From the cell containing the given text, extract its center point as (X, Y) coordinate. 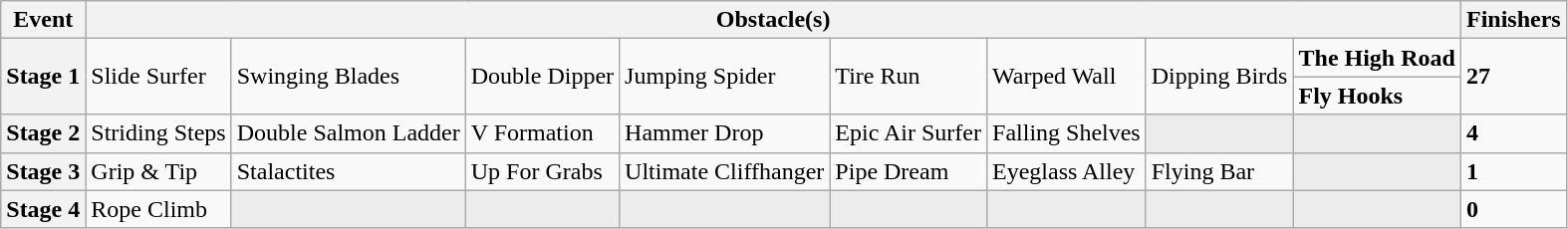
Stage 4 (44, 209)
Rope Climb (158, 209)
Epic Air Surfer (909, 133)
Ultimate Cliffhanger (725, 171)
27 (1513, 77)
Double Dipper (542, 77)
Finishers (1513, 20)
1 (1513, 171)
Pipe Dream (909, 171)
Striding Steps (158, 133)
Flying Bar (1219, 171)
Slide Surfer (158, 77)
Stage 2 (44, 133)
Obstacle(s) (773, 20)
Tire Run (909, 77)
Grip & Tip (158, 171)
Stalactites (349, 171)
Jumping Spider (725, 77)
Double Salmon Ladder (349, 133)
0 (1513, 209)
V Formation (542, 133)
Event (44, 20)
4 (1513, 133)
The High Road (1377, 58)
Stage 1 (44, 77)
Swinging Blades (349, 77)
Fly Hooks (1377, 96)
Stage 3 (44, 171)
Eyeglass Alley (1067, 171)
Dipping Birds (1219, 77)
Hammer Drop (725, 133)
Warped Wall (1067, 77)
Falling Shelves (1067, 133)
Up For Grabs (542, 171)
